For the text-containing cell, return its midpoint in [X, Y] coordinate format. 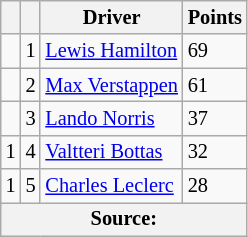
37 [215, 118]
Max Verstappen [111, 85]
Charles Leclerc [111, 186]
3 [31, 118]
4 [31, 152]
69 [215, 51]
Valtteri Bottas [111, 152]
5 [31, 186]
Lando Norris [111, 118]
32 [215, 152]
28 [215, 186]
61 [215, 85]
2 [31, 85]
Points [215, 17]
Driver [111, 17]
Lewis Hamilton [111, 51]
Source: [124, 219]
